Determine the (X, Y) coordinate at the center of the cell enclosing the given text.  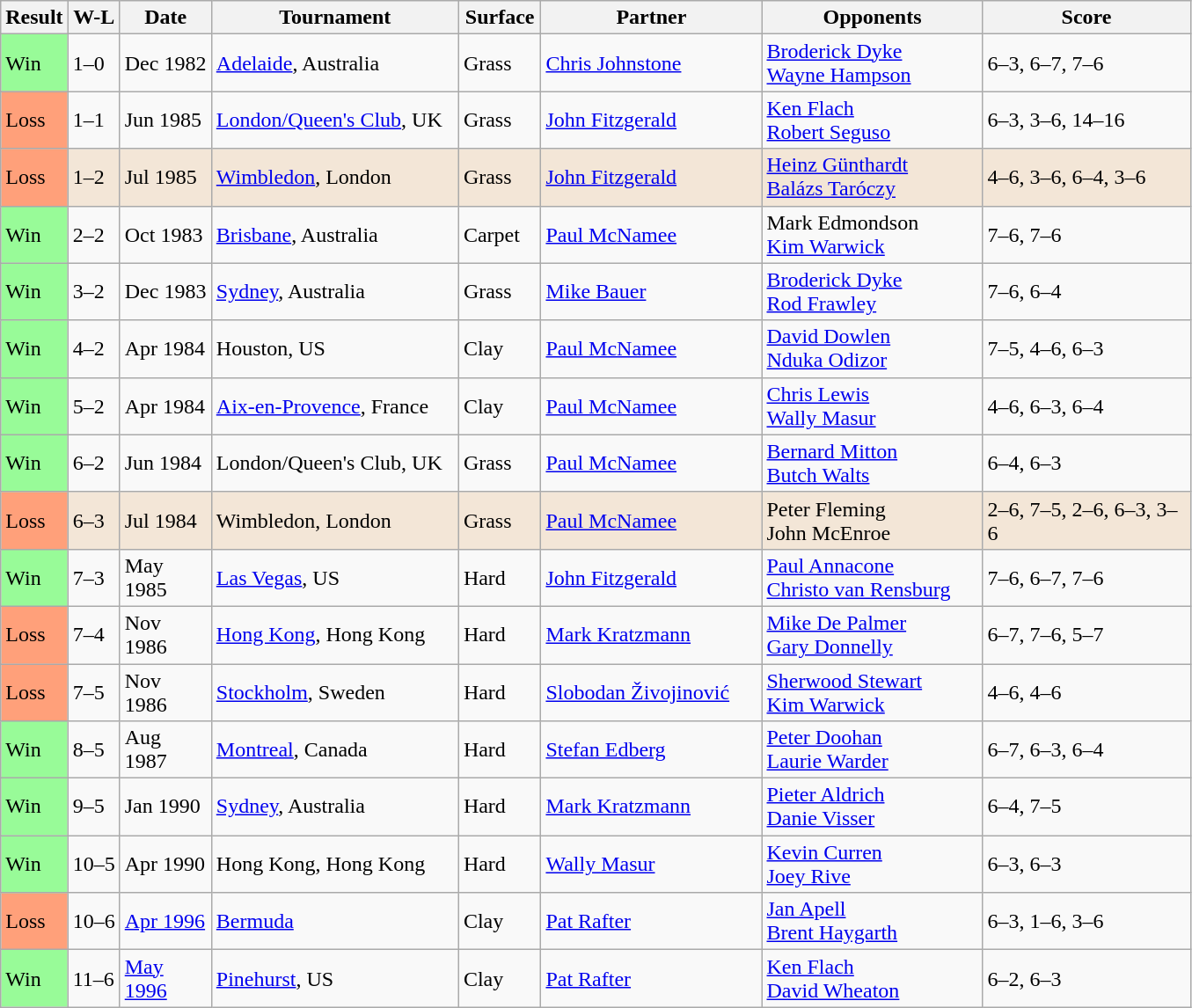
Carpet (500, 234)
4–6, 4–6 (1086, 691)
Stockholm, Sweden (334, 691)
10–6 (93, 922)
8–5 (93, 749)
6–7, 6–3, 6–4 (1086, 749)
2–6, 7–5, 2–6, 6–3, 3–6 (1086, 521)
7–5 (93, 691)
6–3, 1–6, 3–6 (1086, 922)
Jul 1985 (165, 178)
11–6 (93, 978)
Las Vegas, US (334, 577)
Mark Edmondson Kim Warwick (873, 234)
6–3 (93, 521)
Dec 1982 (165, 63)
May 1985 (165, 577)
Jan Apell Brent Haygarth (873, 922)
Date (165, 18)
Broderick Dyke Rod Frawley (873, 292)
Brisbane, Australia (334, 234)
Apr 1996 (165, 922)
6–3, 6–7, 7–6 (1086, 63)
Aix-en-Provence, France (334, 406)
Tournament (334, 18)
Adelaide, Australia (334, 63)
Mike Bauer (651, 292)
6–4, 7–5 (1086, 807)
10–5 (93, 864)
Kevin Curren Joey Rive (873, 864)
Sherwood Stewart Kim Warwick (873, 691)
Peter Fleming John McEnroe (873, 521)
Montreal, Canada (334, 749)
Pinehurst, US (334, 978)
Mike De Palmer Gary Donnelly (873, 635)
Pieter Aldrich Danie Visser (873, 807)
7–6, 7–6 (1086, 234)
W-L (93, 18)
7–6, 6–4 (1086, 292)
7–6, 6–7, 7–6 (1086, 577)
Chris Lewis Wally Masur (873, 406)
Jun 1985 (165, 120)
6–7, 7–6, 5–7 (1086, 635)
5–2 (93, 406)
Bernard Mitton Butch Walts (873, 463)
Partner (651, 18)
Stefan Edberg (651, 749)
9–5 (93, 807)
6–3, 6–3 (1086, 864)
Ken Flach Robert Seguso (873, 120)
May 1996 (165, 978)
6–2 (93, 463)
Dec 1983 (165, 292)
Score (1086, 18)
6–4, 6–3 (1086, 463)
4–2 (93, 348)
Jul 1984 (165, 521)
Aug 1987 (165, 749)
1–2 (93, 178)
4–6, 3–6, 6–4, 3–6 (1086, 178)
7–5, 4–6, 6–3 (1086, 348)
1–1 (93, 120)
Peter Doohan Laurie Warder (873, 749)
Apr 1990 (165, 864)
Wally Masur (651, 864)
2–2 (93, 234)
Opponents (873, 18)
Broderick Dyke Wayne Hampson (873, 63)
1–0 (93, 63)
Jan 1990 (165, 807)
Ken Flach David Wheaton (873, 978)
Bermuda (334, 922)
Slobodan Živojinović (651, 691)
Result (34, 18)
7–4 (93, 635)
Paul Annacone Christo van Rensburg (873, 577)
3–2 (93, 292)
7–3 (93, 577)
David Dowlen Nduka Odizor (873, 348)
6–3, 3–6, 14–16 (1086, 120)
Surface (500, 18)
6–2, 6–3 (1086, 978)
Heinz Günthardt Balázs Taróczy (873, 178)
Jun 1984 (165, 463)
Houston, US (334, 348)
Oct 1983 (165, 234)
4–6, 6–3, 6–4 (1086, 406)
Chris Johnstone (651, 63)
